Determine the (X, Y) coordinate at the center of the cell enclosing the given text.  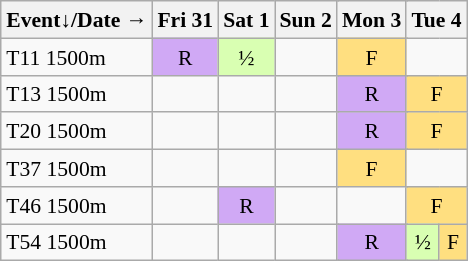
T11 1500m (76, 56)
T46 1500m (76, 204)
T20 1500m (76, 130)
Sat 1 (246, 20)
Sun 2 (306, 20)
Mon 3 (372, 20)
Event↓/Date → (76, 20)
T13 1500m (76, 94)
T54 1500m (76, 242)
T37 1500m (76, 168)
Tue 4 (436, 20)
Fri 31 (185, 20)
